Find where the given text appears and provide that cell's center as [x, y] coordinate. 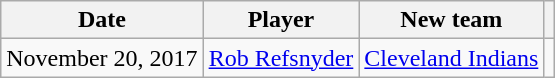
November 20, 2017 [102, 58]
New team [452, 20]
Rob Refsnyder [281, 58]
Player [281, 20]
Date [102, 20]
Cleveland Indians [452, 58]
